Scan for the cell matching the given text and deliver its (X, Y) coordinate at center. 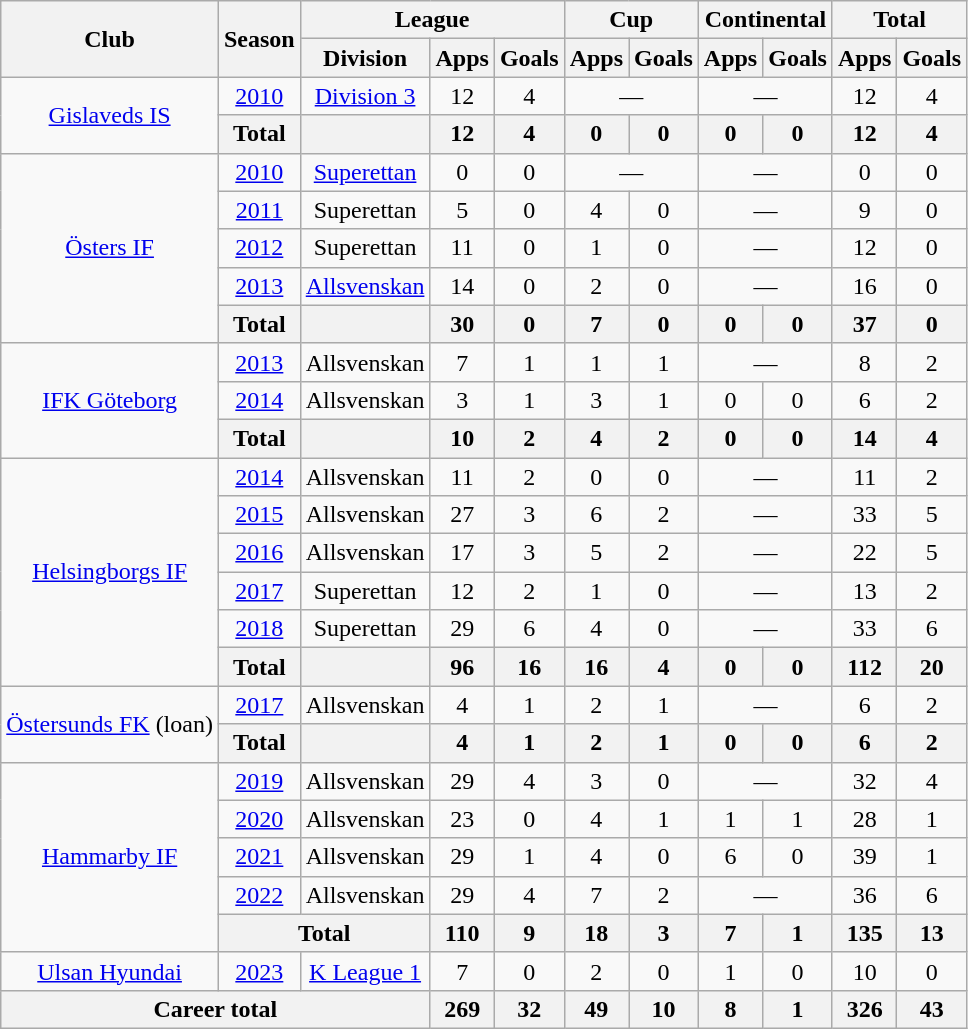
Östersunds FK (loan) (110, 724)
28 (864, 819)
96 (462, 667)
2021 (259, 857)
110 (462, 933)
2022 (259, 895)
IFK Göteborg (110, 400)
2012 (259, 248)
2016 (259, 553)
49 (596, 1009)
2023 (259, 971)
Gislaveds IS (110, 115)
Division (365, 58)
2015 (259, 515)
39 (864, 857)
30 (462, 324)
17 (462, 553)
135 (864, 933)
36 (864, 895)
2011 (259, 210)
League (432, 20)
23 (462, 819)
18 (596, 933)
Helsingborgs IF (110, 572)
Continental (765, 20)
Cup (631, 20)
Ulsan Hyundai (110, 971)
Club (110, 39)
Hammarby IF (110, 857)
37 (864, 324)
20 (932, 667)
Östers IF (110, 248)
2018 (259, 629)
K League 1 (365, 971)
Season (259, 39)
Division 3 (365, 96)
269 (462, 1009)
2019 (259, 781)
Career total (216, 1009)
2020 (259, 819)
326 (864, 1009)
27 (462, 515)
22 (864, 553)
112 (864, 667)
43 (932, 1009)
